Provide the [x, y] coordinate of the cell's center where the given text is located.  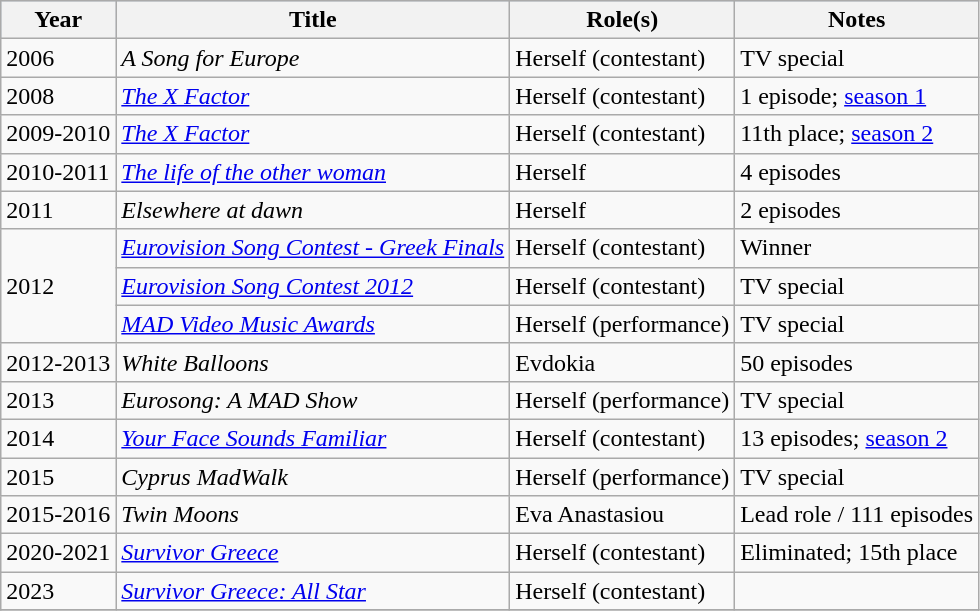
White Balloons [313, 362]
50 episodes [857, 362]
A Song for Europe [313, 58]
Title [313, 20]
11th place; season 2 [857, 134]
Elsewhere at dawn [313, 210]
2011 [58, 210]
The life of the other woman [313, 172]
Role(s) [622, 20]
2006 [58, 58]
Cyprus MadWalk [313, 477]
4 episodes [857, 172]
2013 [58, 400]
Survivor Greece [313, 553]
2 episodes [857, 210]
Eurovision Song Contest - Greek Finals [313, 248]
Eliminated; 15th place [857, 553]
2015 [58, 477]
MAD Video Music Awards [313, 324]
Your Face Sounds Familiar [313, 438]
2015-2016 [58, 515]
Eva Anastasiou [622, 515]
2014 [58, 438]
Evdokia [622, 362]
Eurovision Song Contest 2012 [313, 286]
Eurosong: A MAD Show [313, 400]
2012 [58, 286]
2012-2013 [58, 362]
1 episode; season 1 [857, 96]
Winner [857, 248]
Lead role / 111 episodes [857, 515]
2020-2021 [58, 553]
2008 [58, 96]
Survivor Greece: All Star [313, 591]
Notes [857, 20]
2009-2010 [58, 134]
2023 [58, 591]
Twin Moons [313, 515]
Year [58, 20]
13 episodes; season 2 [857, 438]
2010-2011 [58, 172]
